Detect which cell encompasses the target text, then output its (x, y) center coordinate. 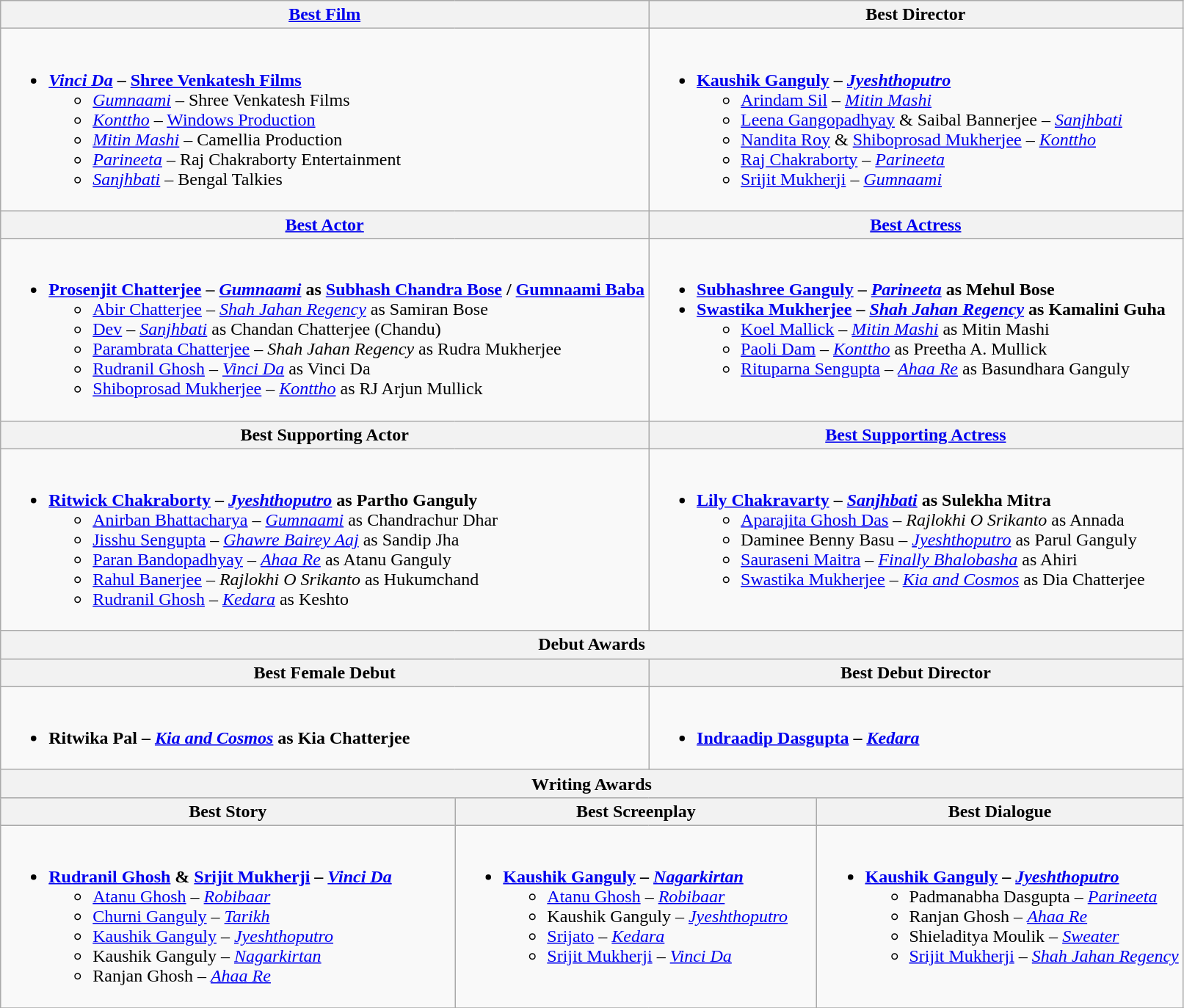
Best Supporting Actress (916, 435)
Best Story (228, 811)
Best Actor (324, 225)
Best Actress (916, 225)
Kaushik Ganguly – JyeshthoputroPadmanabha Dasgupta – ParineetaRanjan Ghosh – Ahaa ReShieladitya Moulik – SweaterSrijit Mukherji – Shah Jahan Regency (1000, 916)
Debut Awards (592, 645)
Best Supporting Actor (324, 435)
Best Debut Director (916, 672)
Kaushik Ganguly – NagarkirtanAtanu Ghosh – RobibaarKaushik Ganguly – JyeshthoputroSrijato – KedaraSrijit Mukherji – Vinci Da (636, 916)
Best Dialogue (1000, 811)
Best Director (916, 15)
Best Film (324, 15)
Writing Awards (592, 783)
Best Screenplay (636, 811)
Best Female Debut (324, 672)
Ritwika Pal – Kia and Cosmos as Kia Chatterjee (324, 728)
Indraadip Dasgupta – Kedara (916, 728)
